Determine the [X, Y] coordinate at the center of the cell enclosing the given text.  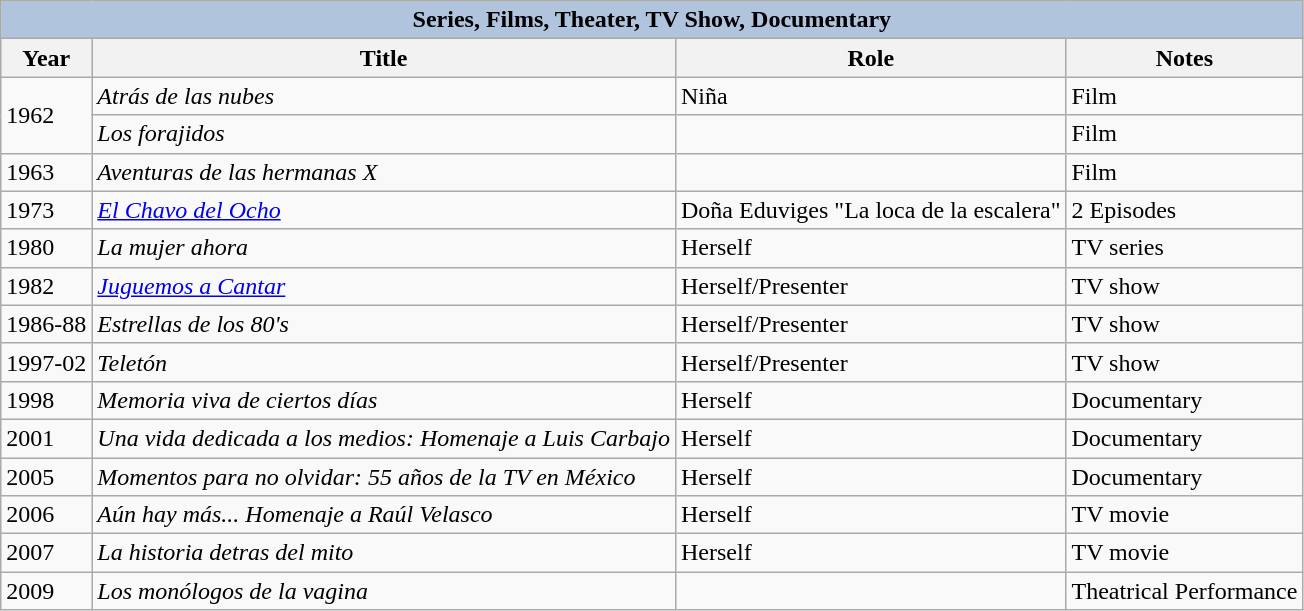
2009 [46, 591]
TV series [1184, 248]
Teletón [384, 362]
Series, Films, Theater, TV Show, Documentary [652, 20]
2005 [46, 477]
Title [384, 58]
2001 [46, 438]
Una vida dedicada a los medios: Homenaje a Luis Carbajo [384, 438]
La historia detras del mito [384, 553]
Role [870, 58]
Momentos para no olvidar: 55 años de la TV en México [384, 477]
1980 [46, 248]
Memoria viva de ciertos días [384, 400]
Year [46, 58]
1986-88 [46, 324]
La mujer ahora [384, 248]
Los forajidos [384, 134]
2006 [46, 515]
Los monólogos de la vagina [384, 591]
Estrellas de los 80's [384, 324]
Notes [1184, 58]
1998 [46, 400]
1963 [46, 172]
Aventuras de las hermanas X [384, 172]
1982 [46, 286]
2 Episodes [1184, 210]
Doña Eduviges "La loca de la escalera" [870, 210]
1962 [46, 115]
El Chavo del Ocho [384, 210]
Niña [870, 96]
2007 [46, 553]
1997-02 [46, 362]
1973 [46, 210]
Atrás de las nubes [384, 96]
Juguemos a Cantar [384, 286]
Aún hay más... Homenaje a Raúl Velasco [384, 515]
Theatrical Performance [1184, 591]
